From the cell containing the given text, extract its center point as [x, y] coordinate. 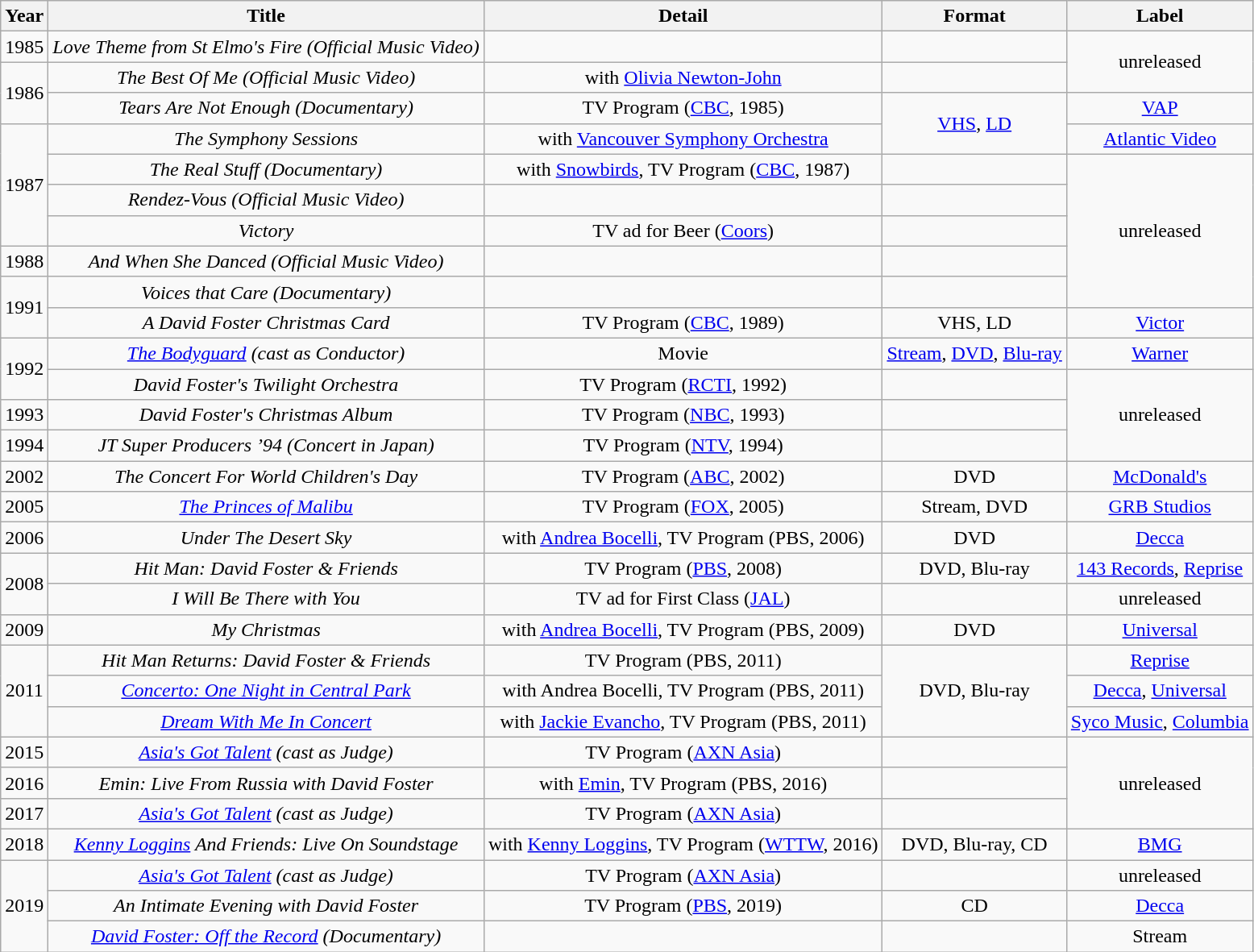
Under The Desert Sky [266, 538]
TV Program (CBC, 1985) [683, 108]
VAP [1160, 108]
Stream [1160, 937]
Hit Man Returns: David Foster & Friends [266, 660]
with Emin, TV Program (PBS, 2016) [683, 783]
2017 [24, 813]
with Kenny Loggins, TV Program (WTTW, 2016) [683, 844]
TV Program (PBS, 2011) [683, 660]
2015 [24, 752]
with Andrea Bocelli, TV Program (PBS, 2006) [683, 538]
Decca, Universal [1160, 691]
Warner [1160, 353]
TV Program (CBC, 1989) [683, 322]
McDonald's [1160, 476]
Stream, DVD [974, 507]
The Concert For World Children's Day [266, 476]
Dream With Me In Concert [266, 721]
Victor [1160, 322]
DVD, Blu-ray, CD [974, 844]
Year [24, 16]
David Foster: Off the Record (Documentary) [266, 937]
Format [974, 16]
Syco Music, Columbia [1160, 721]
2009 [24, 630]
Emin: Live From Russia with David Foster [266, 783]
2018 [24, 844]
1991 [24, 307]
1994 [24, 446]
GRB Studios [1160, 507]
Love Theme from St Elmo's Fire (Official Music Video) [266, 47]
TV Program (PBS, 2008) [683, 568]
with Snowbirds, TV Program (CBC, 1987) [683, 169]
TV ad for First Class (JAL) [683, 599]
TV Program (NTV, 1994) [683, 446]
1987 [24, 185]
Detail [683, 16]
2006 [24, 538]
Movie [683, 353]
David Foster's Twilight Orchestra [266, 385]
My Christmas [266, 630]
2011 [24, 691]
TV Program (RCTI, 1992) [683, 385]
The Best Of Me (Official Music Video) [266, 77]
An Intimate Evening with David Foster [266, 906]
The Bodyguard (cast as Conductor) [266, 353]
Voices that Care (Documentary) [266, 292]
Stream, DVD, Blu-ray [974, 353]
1988 [24, 261]
The Symphony Sessions [266, 139]
Label [1160, 16]
Rendez-Vous (Official Music Video) [266, 200]
TV Program (PBS, 2019) [683, 906]
And When She Danced (Official Music Video) [266, 261]
1992 [24, 368]
David Foster's Christmas Album [266, 415]
TV Program (NBC, 1993) [683, 415]
2019 [24, 905]
with Vancouver Symphony Orchestra [683, 139]
TV Program (FOX, 2005) [683, 507]
with Andrea Bocelli, TV Program (PBS, 2009) [683, 630]
Universal [1160, 630]
BMG [1160, 844]
The Real Stuff (Documentary) [266, 169]
Tears Are Not Enough (Documentary) [266, 108]
2002 [24, 476]
1986 [24, 93]
CD [974, 906]
JT Super Producers ’94 (Concert in Japan) [266, 446]
Title [266, 16]
with Andrea Bocelli, TV Program (PBS, 2011) [683, 691]
2008 [24, 584]
Atlantic Video [1160, 139]
I Will Be There with You [266, 599]
1985 [24, 47]
The Princes of Malibu [266, 507]
Kenny Loggins And Friends: Live On Soundstage [266, 844]
Victory [266, 231]
with Olivia Newton-John [683, 77]
1993 [24, 415]
Concerto: One Night in Central Park [266, 691]
2005 [24, 507]
143 Records, Reprise [1160, 568]
TV Program (ABC, 2002) [683, 476]
TV ad for Beer (Coors) [683, 231]
Reprise [1160, 660]
A David Foster Christmas Card [266, 322]
Hit Man: David Foster & Friends [266, 568]
with Jackie Evancho, TV Program (PBS, 2011) [683, 721]
2016 [24, 783]
